Return the [X, Y] coordinate for the center point of the cell that contains the specified text.  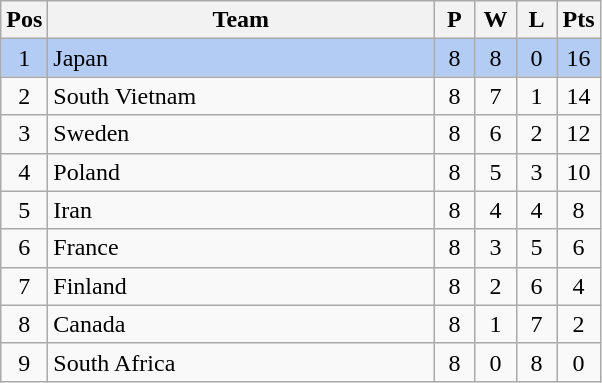
9 [24, 362]
Team [241, 20]
16 [578, 58]
Finland [241, 286]
South Africa [241, 362]
14 [578, 96]
South Vietnam [241, 96]
W [496, 20]
P [454, 20]
L [536, 20]
Pos [24, 20]
Pts [578, 20]
France [241, 248]
10 [578, 172]
Poland [241, 172]
12 [578, 134]
Canada [241, 324]
Iran [241, 210]
Sweden [241, 134]
Japan [241, 58]
